From the cell containing the given text, extract its center point as (X, Y) coordinate. 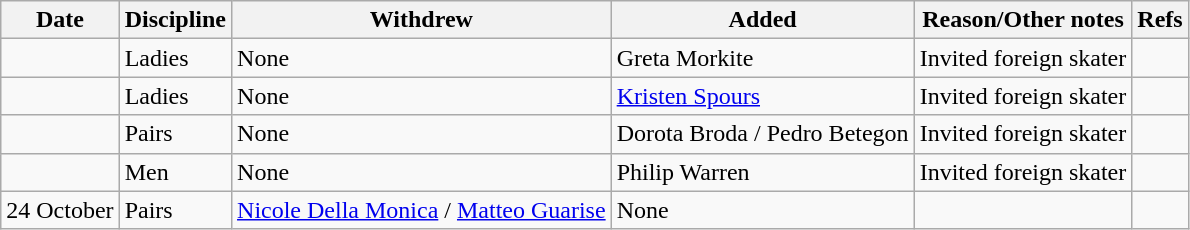
Greta Morkite (762, 58)
Philip Warren (762, 172)
Dorota Broda / Pedro Betegon (762, 134)
Nicole Della Monica / Matteo Guarise (422, 210)
Refs (1160, 20)
Date (60, 20)
Kristen Spours (762, 96)
Added (762, 20)
Reason/Other notes (1023, 20)
24 October (60, 210)
Men (175, 172)
Discipline (175, 20)
Withdrew (422, 20)
